Return (X, Y) of the center of cell containing provided text 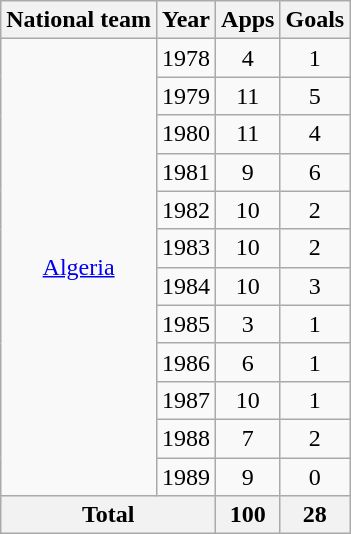
1980 (186, 134)
1986 (186, 362)
1987 (186, 400)
100 (248, 515)
1984 (186, 286)
1978 (186, 58)
National team (79, 20)
Goals (315, 20)
0 (315, 477)
1983 (186, 248)
1985 (186, 324)
Algeria (79, 268)
1988 (186, 438)
1981 (186, 172)
28 (315, 515)
7 (248, 438)
Year (186, 20)
Total (108, 515)
1979 (186, 96)
1982 (186, 210)
1989 (186, 477)
Apps (248, 20)
5 (315, 96)
